Locate the cell with the specified text and output its [X, Y] center coordinate. 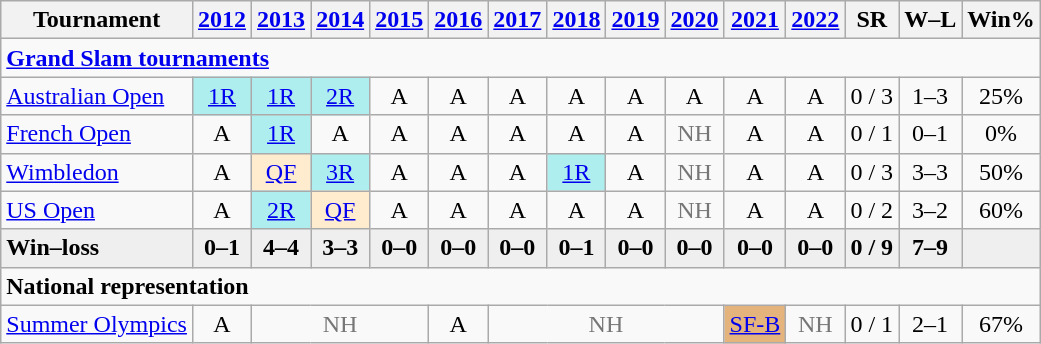
3R [340, 172]
7–9 [930, 248]
Summer Olympics [97, 324]
4–4 [282, 248]
50% [1002, 172]
2–1 [930, 324]
0 / 9 [872, 248]
2019 [636, 20]
Win–loss [97, 248]
25% [1002, 96]
1–3 [930, 96]
2017 [518, 20]
2018 [576, 20]
2013 [282, 20]
60% [1002, 210]
Wimbledon [97, 172]
Win% [1002, 20]
SR [872, 20]
SF-B [755, 324]
2014 [340, 20]
0% [1002, 134]
2020 [694, 20]
0 / 2 [872, 210]
2015 [400, 20]
Grand Slam tournaments [521, 58]
67% [1002, 324]
2012 [222, 20]
National representation [521, 286]
Australian Open [97, 96]
W–L [930, 20]
2021 [755, 20]
Tournament [97, 20]
French Open [97, 134]
2016 [458, 20]
2022 [816, 20]
US Open [97, 210]
3–2 [930, 210]
